Return the (X, Y) coordinate for the center point of the cell that contains the specified text.  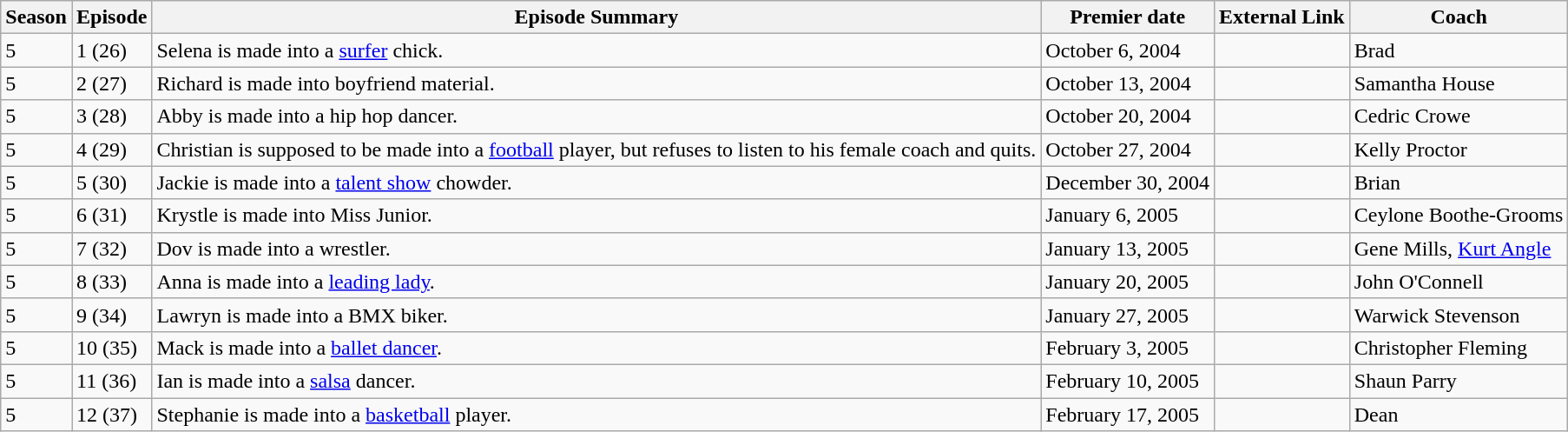
January 13, 2005 (1128, 249)
February 10, 2005 (1128, 381)
Jackie is made into a talent show chowder. (596, 183)
5 (30) (111, 183)
Christian is supposed to be made into a football player, but refuses to listen to his female coach and quits. (596, 150)
11 (36) (111, 381)
Krystle is made into Miss Junior. (596, 216)
Christopher Fleming (1459, 348)
External Link (1281, 17)
Episode (111, 17)
John O'Connell (1459, 282)
October 27, 2004 (1128, 150)
2 (27) (111, 83)
Anna is made into a leading lady. (596, 282)
3 (28) (111, 116)
4 (29) (111, 150)
Samantha House (1459, 83)
Coach (1459, 17)
October 6, 2004 (1128, 50)
Stephanie is made into a basketball player. (596, 415)
Kelly Proctor (1459, 150)
8 (33) (111, 282)
Premier date (1128, 17)
Brad (1459, 50)
Episode Summary (596, 17)
Mack is made into a ballet dancer. (596, 348)
January 6, 2005 (1128, 216)
10 (35) (111, 348)
December 30, 2004 (1128, 183)
January 20, 2005 (1128, 282)
February 3, 2005 (1128, 348)
Gene Mills, Kurt Angle (1459, 249)
Dean (1459, 415)
9 (34) (111, 315)
1 (26) (111, 50)
Shaun Parry (1459, 381)
Cedric Crowe (1459, 116)
Ian is made into a salsa dancer. (596, 381)
Lawryn is made into a BMX biker. (596, 315)
Richard is made into boyfriend material. (596, 83)
Warwick Stevenson (1459, 315)
October 13, 2004 (1128, 83)
Season (36, 17)
January 27, 2005 (1128, 315)
6 (31) (111, 216)
Ceylone Boothe-Grooms (1459, 216)
Abby is made into a hip hop dancer. (596, 116)
February 17, 2005 (1128, 415)
7 (32) (111, 249)
Brian (1459, 183)
October 20, 2004 (1128, 116)
12 (37) (111, 415)
Selena is made into a surfer chick. (596, 50)
Dov is made into a wrestler. (596, 249)
